Scan for the cell matching the given text and deliver its [x, y] coordinate at center. 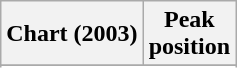
Peakposition [189, 34]
Chart (2003) [72, 34]
